Find where the given text appears and provide that cell's center as [X, Y] coordinate. 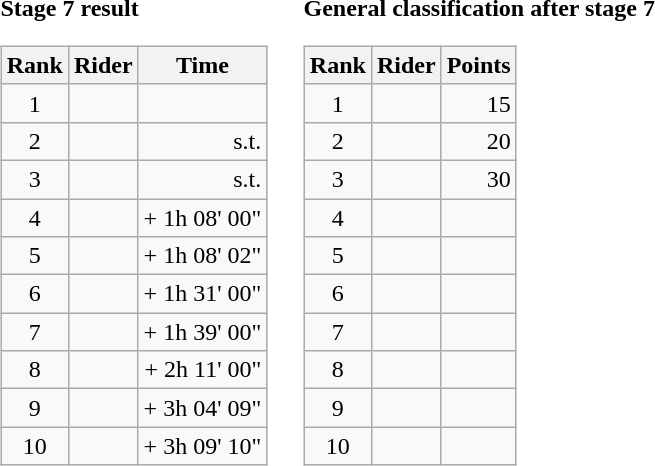
+ 3h 04' 09" [202, 408]
+ 2h 11' 00" [202, 370]
Points [478, 65]
+ 1h 08' 00" [202, 217]
+ 1h 39' 00" [202, 332]
+ 1h 08' 02" [202, 256]
20 [478, 141]
30 [478, 179]
+ 3h 09' 10" [202, 446]
15 [478, 103]
Time [202, 65]
+ 1h 31' 00" [202, 294]
